Capture the cell that displays the provided text and extract its (x, y) central coordinate. 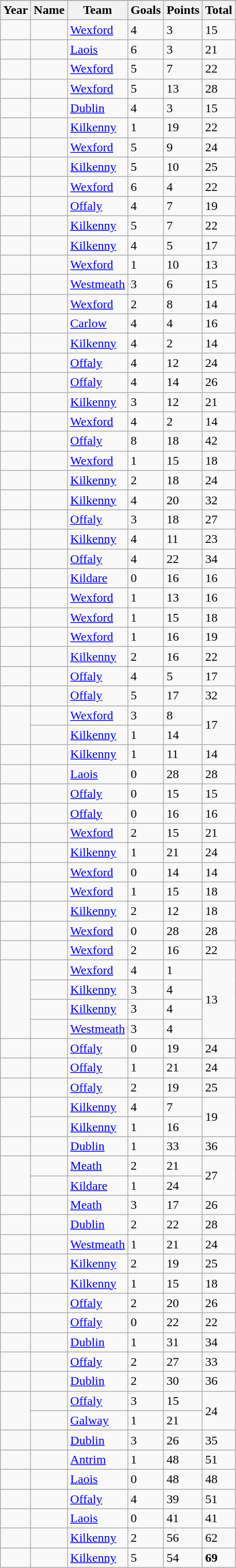
Carlow (98, 324)
39 (183, 1499)
23 (219, 539)
Team (98, 10)
Goals (146, 10)
Year (15, 10)
35 (219, 1440)
Galway (98, 1420)
30 (183, 1381)
9 (183, 147)
31 (183, 1342)
Name (49, 10)
Points (183, 10)
54 (183, 1558)
42 (219, 441)
Total (219, 10)
56 (183, 1538)
62 (219, 1538)
Antrim (98, 1459)
69 (219, 1558)
